Output the [X, Y] coordinate of the center of the cell containing the given text.  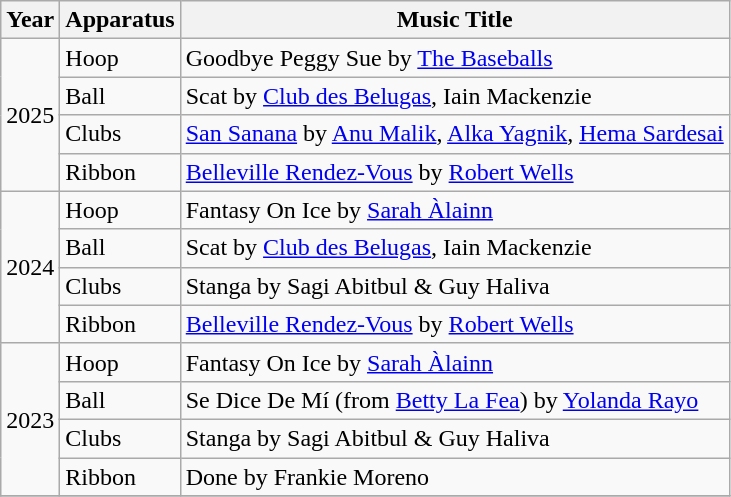
Done by Frankie Moreno [454, 477]
Year [30, 20]
San Sanana by Anu Malik, Alka Yagnik, Hema Sardesai [454, 134]
2023 [30, 419]
Goodbye Peggy Sue by The Baseballs [454, 58]
2025 [30, 115]
2024 [30, 267]
Se Dice De Mí (from Betty La Fea) by Yolanda Rayo [454, 400]
Apparatus [120, 20]
Music Title [454, 20]
